Extract the [x, y] coordinate from the center of the cell holding the provided text.  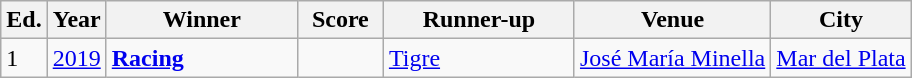
2019 [76, 58]
Winner [202, 20]
Mar del Plata [841, 58]
1 [24, 58]
Runner-up [478, 20]
Tigre [478, 58]
Ed. [24, 20]
Racing [202, 58]
Venue [672, 20]
Score [340, 20]
City [841, 20]
José María Minella [672, 58]
Year [76, 20]
